Return [x, y] of the center of cell containing provided text 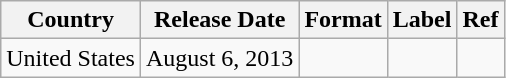
United States [71, 58]
Label [422, 20]
August 6, 2013 [219, 58]
Format [343, 20]
Ref [480, 20]
Country [71, 20]
Release Date [219, 20]
